Extract the (X, Y) coordinate from the center of the cell holding the provided text.  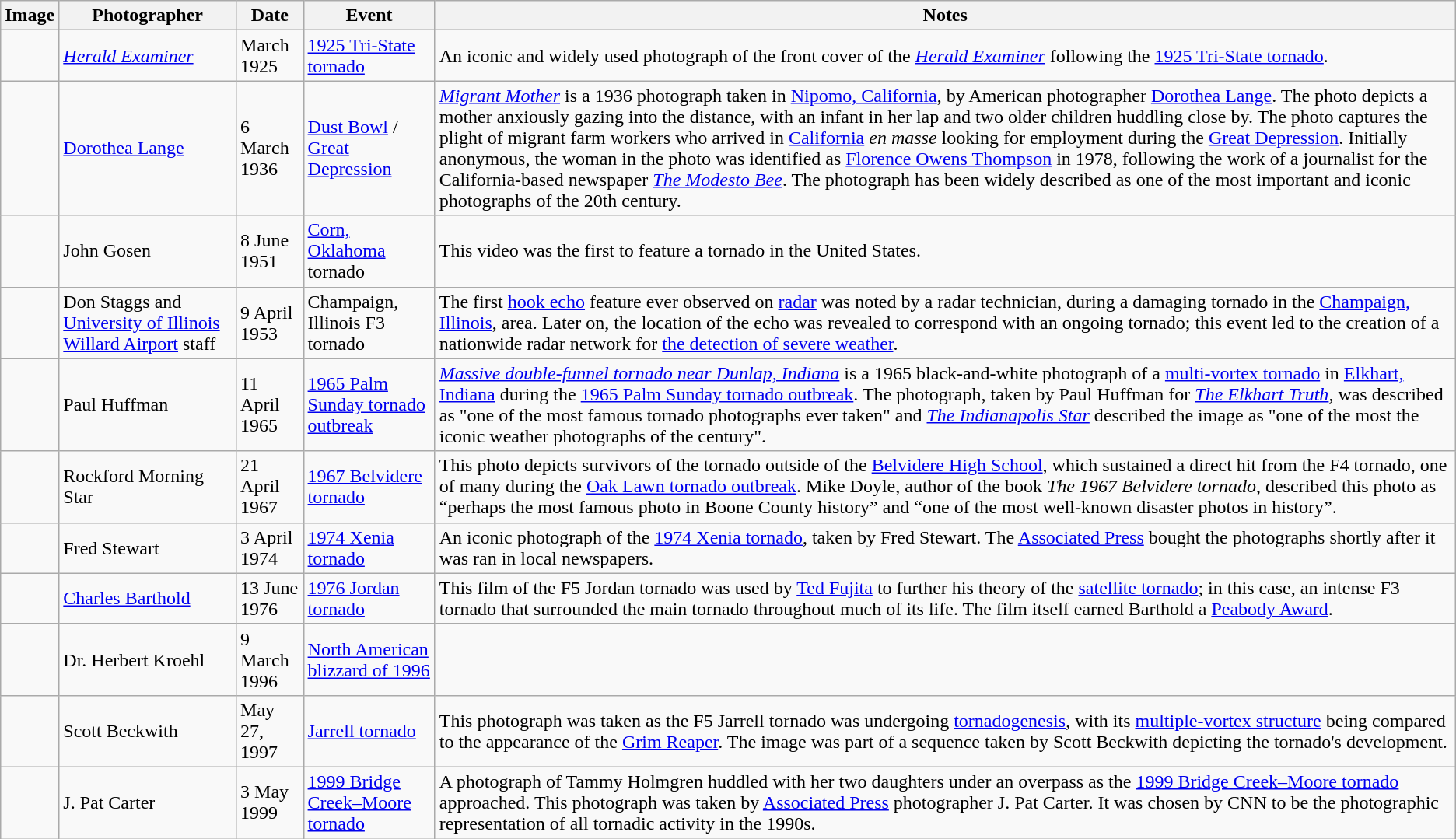
8 June 1951 (270, 251)
Event (369, 16)
Dorothea Lange (148, 148)
11 April 1965 (270, 404)
1967 Belvidere tornado (369, 487)
Scott Beckwith (148, 731)
3 May 1999 (270, 802)
Image (30, 16)
Date (270, 16)
Dust Bowl / Great Depression (369, 148)
9 April 1953 (270, 323)
3 April 1974 (270, 547)
Jarrell tornado (369, 731)
1999 Bridge Creek–Moore tornado (369, 802)
North American blizzard of 1996 (369, 659)
Don Staggs and University of Illinois Willard Airport staff (148, 323)
J. Pat Carter (148, 802)
Dr. Herbert Kroehl (148, 659)
March 1925 (270, 56)
6 March 1936 (270, 148)
Paul Huffman (148, 404)
1925 Tri-State tornado (369, 56)
21 April 1967 (270, 487)
Champaign, Illinois F3 tornado (369, 323)
Charles Barthold (148, 599)
1974 Xenia tornado (369, 547)
May 27, 1997 (270, 731)
13 June 1976 (270, 599)
1965 Palm Sunday tornado outbreak (369, 404)
Photographer (148, 16)
Herald Examiner (148, 56)
John Gosen (148, 251)
This video was the first to feature a tornado in the United States. (945, 251)
Notes (945, 16)
An iconic and widely used photograph of the front cover of the Herald Examiner following the 1925 Tri-State tornado. (945, 56)
1976 Jordan tornado (369, 599)
9 March 1996 (270, 659)
Rockford Morning Star (148, 487)
Fred Stewart (148, 547)
Corn, Oklahoma tornado (369, 251)
